Determine the (X, Y) coordinate at the center of the cell enclosing the given text.  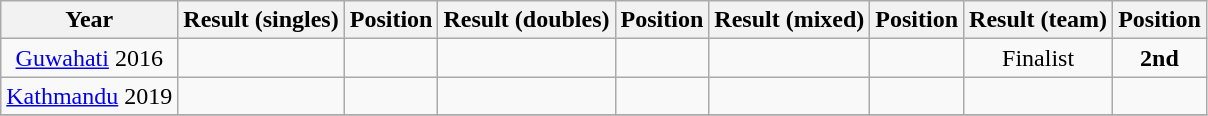
2nd (1160, 58)
Guwahati 2016 (90, 58)
Result (mixed) (790, 20)
Kathmandu 2019 (90, 96)
Year (90, 20)
Result (singles) (261, 20)
Finalist (1038, 58)
Result (doubles) (526, 20)
Result (team) (1038, 20)
